Determine the (X, Y) coordinate at the center of the cell enclosing the given text.  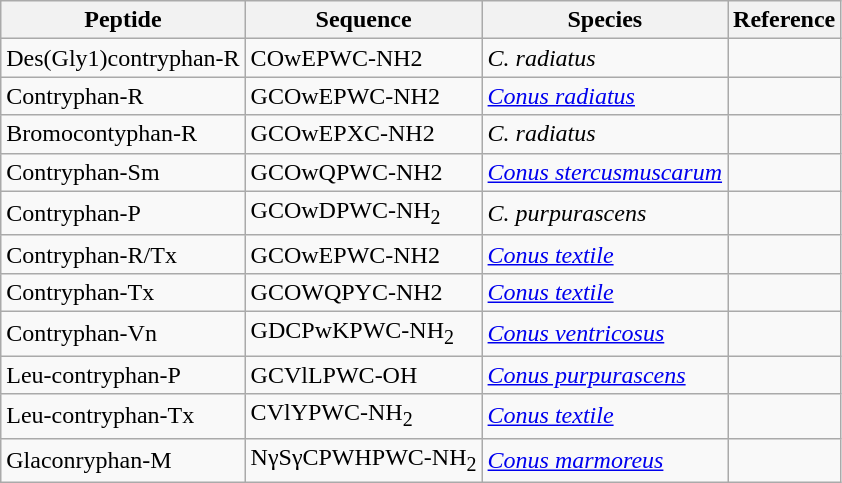
Contryphan-R/Tx (123, 254)
Peptide (123, 20)
Conus ventricosus (605, 334)
Leu-contryphan-P (123, 375)
Contryphan-Sm (123, 172)
Contryphan-Tx (123, 292)
C. purpurascens (605, 213)
Contryphan-R (123, 96)
GCVlLPWC-OH (364, 375)
Leu-contryphan-Tx (123, 416)
COwEPWC-NH2 (364, 58)
Reference (784, 20)
Species (605, 20)
GCOWQPYC-NH2 (364, 292)
CVlYPWC-NH2 (364, 416)
Conus radiatus (605, 96)
Contryphan-Vn (123, 334)
Conus stercusmuscarum (605, 172)
Sequence (364, 20)
GCOwQPWC-NH2 (364, 172)
GCOwEPXC-NH2 (364, 134)
Conus marmoreus (605, 460)
NγSγCPWHPWC-NH2 (364, 460)
GDCPwKPWC-NH2 (364, 334)
Des(Gly1)contryphan-R (123, 58)
Bromocontyphan-R (123, 134)
Conus purpurascens (605, 375)
Contryphan-P (123, 213)
Glaconryphan-M (123, 460)
GCOwDPWC-NH2 (364, 213)
